Determine the (x, y) coordinate at the center of the cell enclosing the given text.  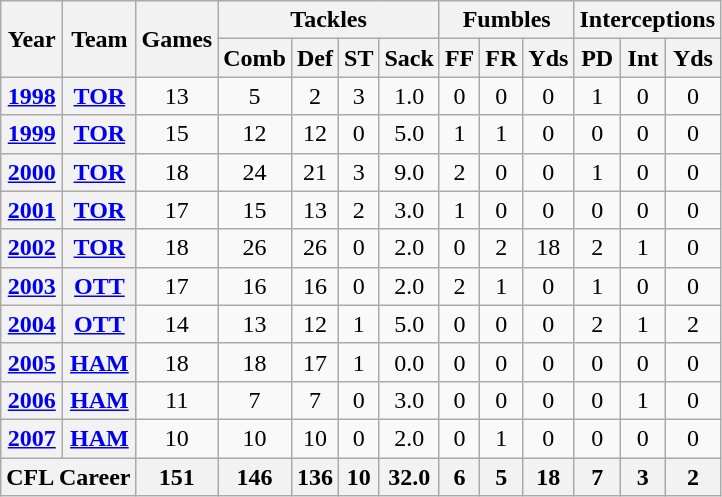
Int (642, 58)
2001 (32, 210)
CFL Career (68, 477)
ST (359, 58)
24 (255, 172)
PD (597, 58)
Def (314, 58)
2005 (32, 362)
2004 (32, 324)
21 (314, 172)
11 (177, 400)
2003 (32, 286)
FR (502, 58)
146 (255, 477)
2000 (32, 172)
2006 (32, 400)
136 (314, 477)
0.0 (409, 362)
Year (32, 39)
1999 (32, 134)
1998 (32, 96)
Sack (409, 58)
FF (459, 58)
Interceptions (648, 20)
Fumbles (506, 20)
6 (459, 477)
Tackles (329, 20)
9.0 (409, 172)
14 (177, 324)
Team (100, 39)
2002 (32, 248)
1.0 (409, 96)
2007 (32, 438)
32.0 (409, 477)
151 (177, 477)
Comb (255, 58)
Games (177, 39)
